Determine the [X, Y] coordinate at the center of the cell enclosing the given text.  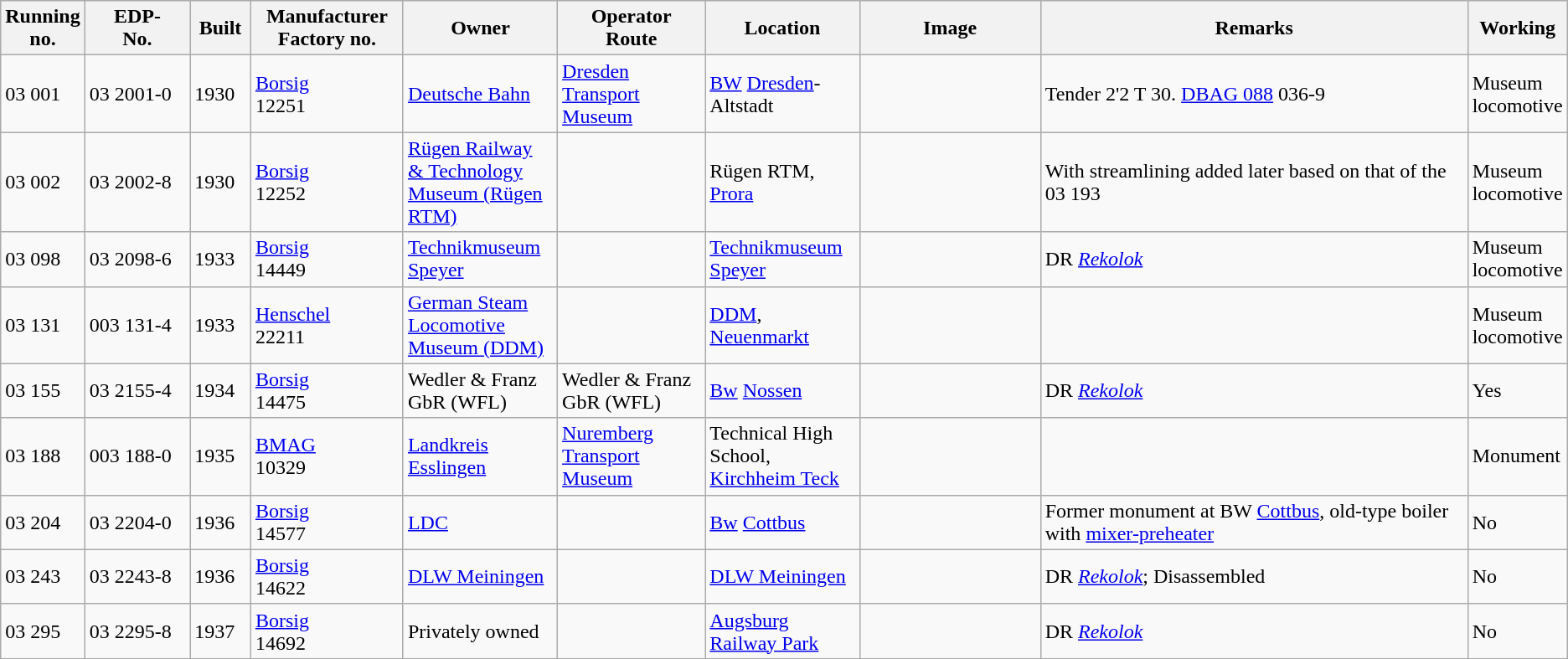
Built [221, 28]
003 188-0 [137, 456]
OperatorRoute [632, 28]
03 2204-0 [137, 523]
03 2098-6 [137, 260]
Landkreis Esslingen [480, 456]
Augsburg Railway Park [782, 631]
Technical High School, Kirchheim Teck [782, 456]
1935 [221, 456]
03 2002-8 [137, 183]
Location [782, 28]
003 131-4 [137, 325]
Runningno. [43, 28]
03 2155-4 [137, 390]
Privately owned [480, 631]
03 2001-0 [137, 94]
03 295 [43, 631]
Bw Nossen [782, 390]
DR Rekolok; Disassembled [1254, 576]
03 2295-8 [137, 631]
Deutsche Bahn [480, 94]
LDC [480, 523]
Remarks [1254, 28]
1934 [221, 390]
Rügen Railway & Technology Museum (Rügen RTM) [480, 183]
EDP-No. [137, 28]
03 188 [43, 456]
03 204 [43, 523]
Henschel22211 [327, 325]
Borsig14622 [327, 576]
03 243 [43, 576]
1937 [221, 631]
Bw Cottbus [782, 523]
BMAG10329 [327, 456]
DDM, Neuenmarkt [782, 325]
Image [950, 28]
Borsig12252 [327, 183]
Borsig14475 [327, 390]
Yes [1518, 390]
German Steam Locomotive Museum (DDM) [480, 325]
Former monument at BW Cottbus, old-type boiler with mixer-preheater [1254, 523]
With streamlining added later based on that of the 03 193 [1254, 183]
Monument [1518, 456]
Borsig14449 [327, 260]
03 098 [43, 260]
Rügen RTM, Prora [782, 183]
03 001 [43, 94]
Working [1518, 28]
Owner [480, 28]
Borsig12251 [327, 94]
03 131 [43, 325]
Borsig14577 [327, 523]
Nuremberg Transport Museum [632, 456]
Dresden Transport Museum [632, 94]
Tender 2'2 T 30. DBAG 088 036-9 [1254, 94]
ManufacturerFactory no. [327, 28]
BW Dresden-Altstadt [782, 94]
Borsig14692 [327, 631]
03 002 [43, 183]
03 155 [43, 390]
03 2243-8 [137, 576]
